Capture the cell that displays the provided text and extract its [X, Y] central coordinate. 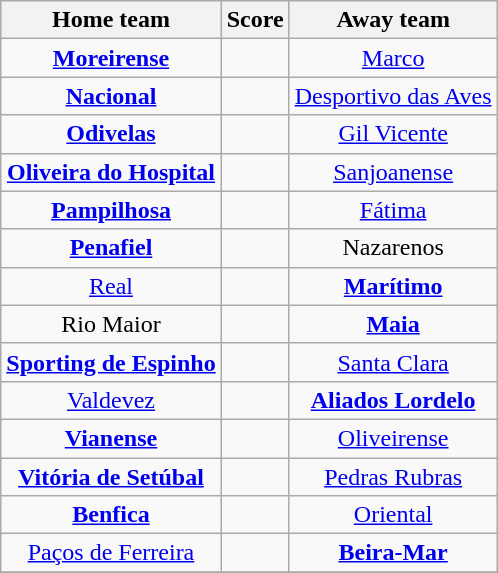
Valdevez [111, 400]
Away team [393, 20]
Oliveira do Hospital [111, 172]
Home team [111, 20]
Gil Vicente [393, 134]
Desportivo das Aves [393, 96]
Moreirense [111, 58]
Marco [393, 58]
Oriental [393, 515]
Vianense [111, 438]
Fátima [393, 210]
Penafiel [111, 248]
Rio Maior [111, 324]
Vitória de Setúbal [111, 477]
Marítimo [393, 286]
Maia [393, 324]
Real [111, 286]
Santa Clara [393, 362]
Sanjoanense [393, 172]
Sporting de Espinho [111, 362]
Paços de Ferreira [111, 553]
Oliveirense [393, 438]
Aliados Lordelo [393, 400]
Nacional [111, 96]
Beira-Mar [393, 553]
Score [255, 20]
Benfica [111, 515]
Odivelas [111, 134]
Nazarenos [393, 248]
Pampilhosa [111, 210]
Pedras Rubras [393, 477]
